Return the [x, y] coordinate for the center point of the cell that contains the specified text.  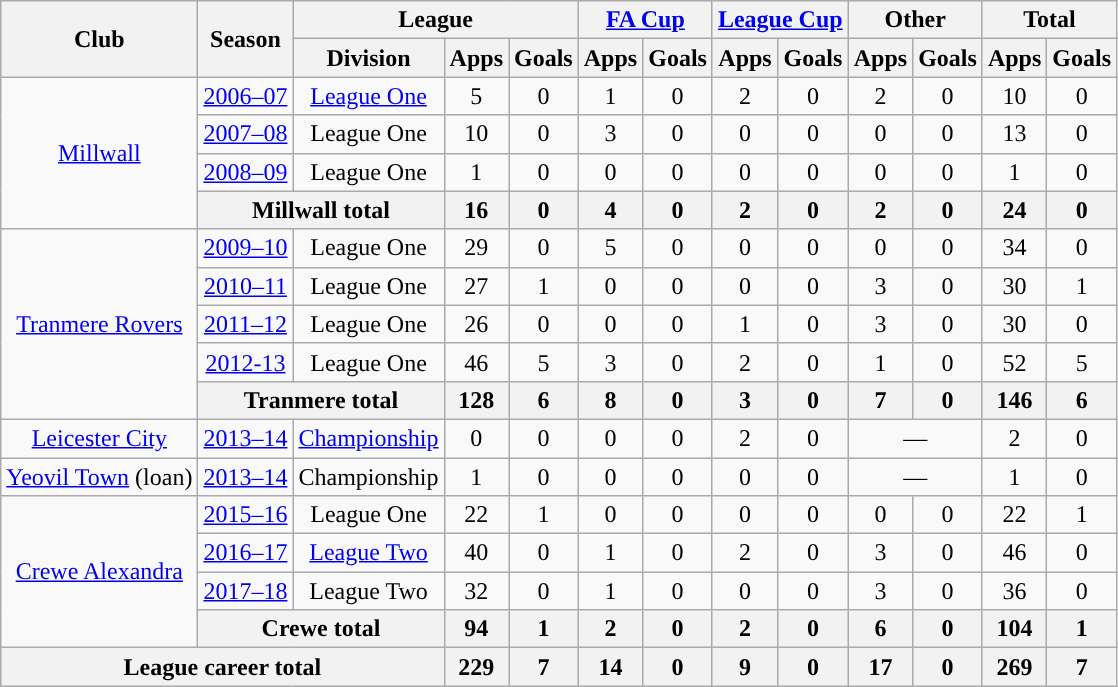
Tranmere total [321, 400]
40 [476, 553]
2006–07 [246, 96]
Crewe total [321, 629]
2007–08 [246, 134]
16 [476, 210]
League career total [222, 667]
Division [368, 58]
52 [1014, 362]
2008–09 [246, 172]
14 [610, 667]
17 [880, 667]
Millwall [100, 153]
FA Cup [645, 20]
Crewe Alexandra [100, 572]
36 [1014, 591]
Millwall total [321, 210]
9 [744, 667]
94 [476, 629]
24 [1014, 210]
104 [1014, 629]
2011–12 [246, 324]
Tranmere Rovers [100, 324]
League [436, 20]
2009–10 [246, 248]
Total [1049, 20]
2015–16 [246, 515]
32 [476, 591]
2010–11 [246, 286]
8 [610, 400]
Season [246, 39]
2016–17 [246, 553]
Leicester City [100, 438]
229 [476, 667]
269 [1014, 667]
2017–18 [246, 591]
Yeovil Town (loan) [100, 477]
128 [476, 400]
2012-13 [246, 362]
Other [915, 20]
4 [610, 210]
Club [100, 39]
League Cup [780, 20]
13 [1014, 134]
29 [476, 248]
27 [476, 286]
26 [476, 324]
34 [1014, 248]
146 [1014, 400]
